Return [x, y] of the center of cell containing provided text 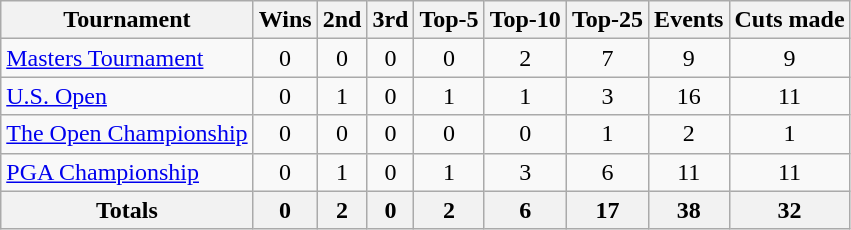
7 [607, 58]
U.S. Open [127, 96]
Wins [285, 20]
Tournament [127, 20]
PGA Championship [127, 172]
17 [607, 210]
16 [689, 96]
Top-10 [525, 20]
2nd [342, 20]
32 [790, 210]
Top-25 [607, 20]
Totals [127, 210]
The Open Championship [127, 134]
Cuts made [790, 20]
38 [689, 210]
Top-5 [449, 20]
Masters Tournament [127, 58]
3rd [390, 20]
Events [689, 20]
